Search for the cell housing the specified text and yield its [X, Y] center coordinate. 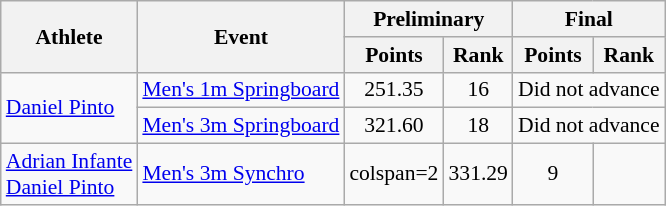
331.29 [478, 174]
16 [478, 90]
Preliminary [428, 19]
Event [240, 36]
Athlete [70, 36]
Men's 3m Springboard [240, 126]
251.35 [394, 90]
Daniel Pinto [70, 108]
Adrian InfanteDaniel Pinto [70, 174]
Final [589, 19]
321.60 [394, 126]
18 [478, 126]
Men's 3m Synchro [240, 174]
Men's 1m Springboard [240, 90]
colspan=2 [394, 174]
9 [553, 174]
